Locate the cell with the specified text and output its (X, Y) center coordinate. 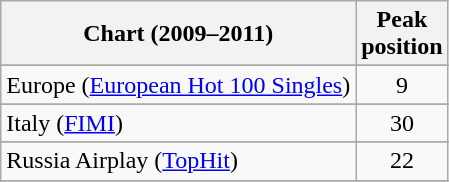
Italy (FIMI) (178, 123)
30 (402, 123)
Peakposition (402, 34)
9 (402, 85)
Europe (European Hot 100 Singles) (178, 85)
Chart (2009–2011) (178, 34)
Russia Airplay (TopHit) (178, 161)
22 (402, 161)
